Output the [x, y] coordinate of the center of the cell containing the given text.  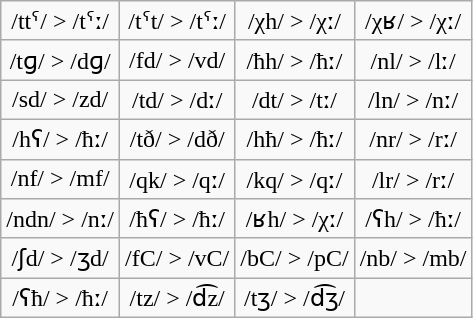
/tʒ/ > /d͡ʒ/ [294, 298]
/nf/ > /mf/ [60, 179]
/nb/ > /mb/ [413, 258]
/tˤt/ > /tˤː/ [178, 21]
/hħ/ > /ħː/ [294, 139]
/ln/ > /nː/ [413, 100]
/fC/ > /vC/ [178, 258]
/ttˤ/ > /tˤː/ [60, 21]
/tz/ > /d͡z/ [178, 298]
/qk/ > /qː/ [178, 179]
/tð/ > /dð/ [178, 139]
/fd/ > /vd/ [178, 60]
/ħh/ > /ħː/ [294, 60]
/bC/ > /pC/ [294, 258]
/ʁh/ > /χː/ [294, 219]
/sd/ > /zd/ [60, 100]
/td/ > /dː/ [178, 100]
/nr/ > /rː/ [413, 139]
/dt/ > /tː/ [294, 100]
/ħʕ/ > /ħː/ [178, 219]
/nl/ > /lː/ [413, 60]
/ʕh/ > /ħː/ [413, 219]
/lr/ > /rː/ [413, 179]
/ʃd/ > /ʒd/ [60, 258]
/tɡ/ > /dɡ/ [60, 60]
/ʕħ/ > /ħː/ [60, 298]
/kq/ > /qː/ [294, 179]
/ndn/ > /nː/ [60, 219]
/χʁ/ > /χː/ [413, 21]
/χh/ > /χː/ [294, 21]
/hʕ/ > /ħː/ [60, 139]
